From the cell containing the given text, extract its center point as [X, Y] coordinate. 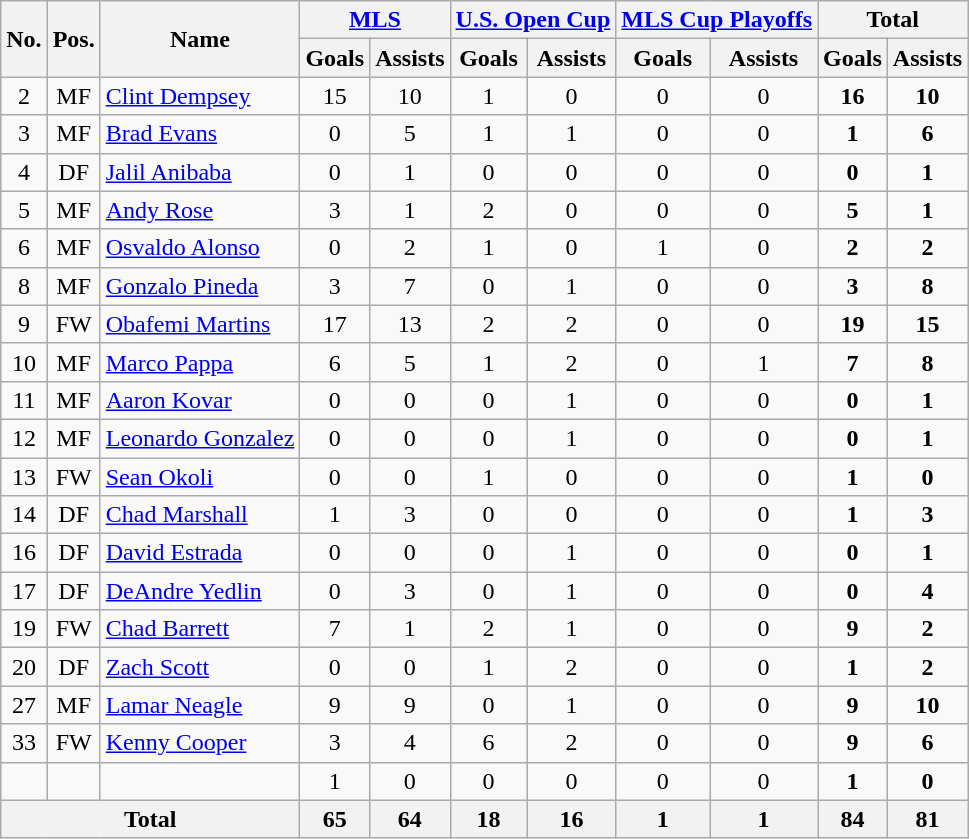
Aaron Kovar [200, 400]
David Estrada [200, 553]
Zach Scott [200, 667]
Chad Marshall [200, 515]
18 [488, 819]
27 [24, 705]
84 [853, 819]
12 [24, 438]
Gonzalo Pineda [200, 286]
Osvaldo Alonso [200, 248]
33 [24, 743]
Obafemi Martins [200, 324]
No. [24, 39]
64 [410, 819]
Brad Evans [200, 134]
Jalil Anibaba [200, 172]
Sean Okoli [200, 477]
81 [927, 819]
Pos. [74, 39]
DeAndre Yedlin [200, 591]
11 [24, 400]
Name [200, 39]
65 [335, 819]
MLS Cup Playoffs [717, 20]
U.S. Open Cup [533, 20]
Kenny Cooper [200, 743]
MLS [375, 20]
Leonardo Gonzalez [200, 438]
Andy Rose [200, 210]
Marco Pappa [200, 362]
14 [24, 515]
Chad Barrett [200, 629]
Clint Dempsey [200, 96]
20 [24, 667]
Lamar Neagle [200, 705]
